Return the [X, Y] coordinate for the center point of the cell that contains the specified text.  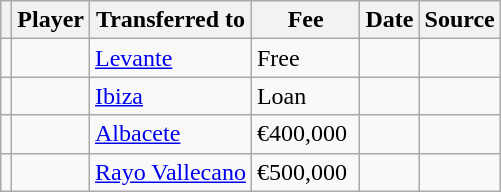
Player [51, 20]
Rayo Vallecano [171, 172]
Date [390, 20]
Albacete [171, 134]
Loan [306, 96]
Ibiza [171, 96]
Fee [306, 20]
€500,000 [306, 172]
€400,000 [306, 134]
Source [460, 20]
Free [306, 58]
Levante [171, 58]
Transferred to [171, 20]
